Capture the cell that displays the provided text and extract its (x, y) central coordinate. 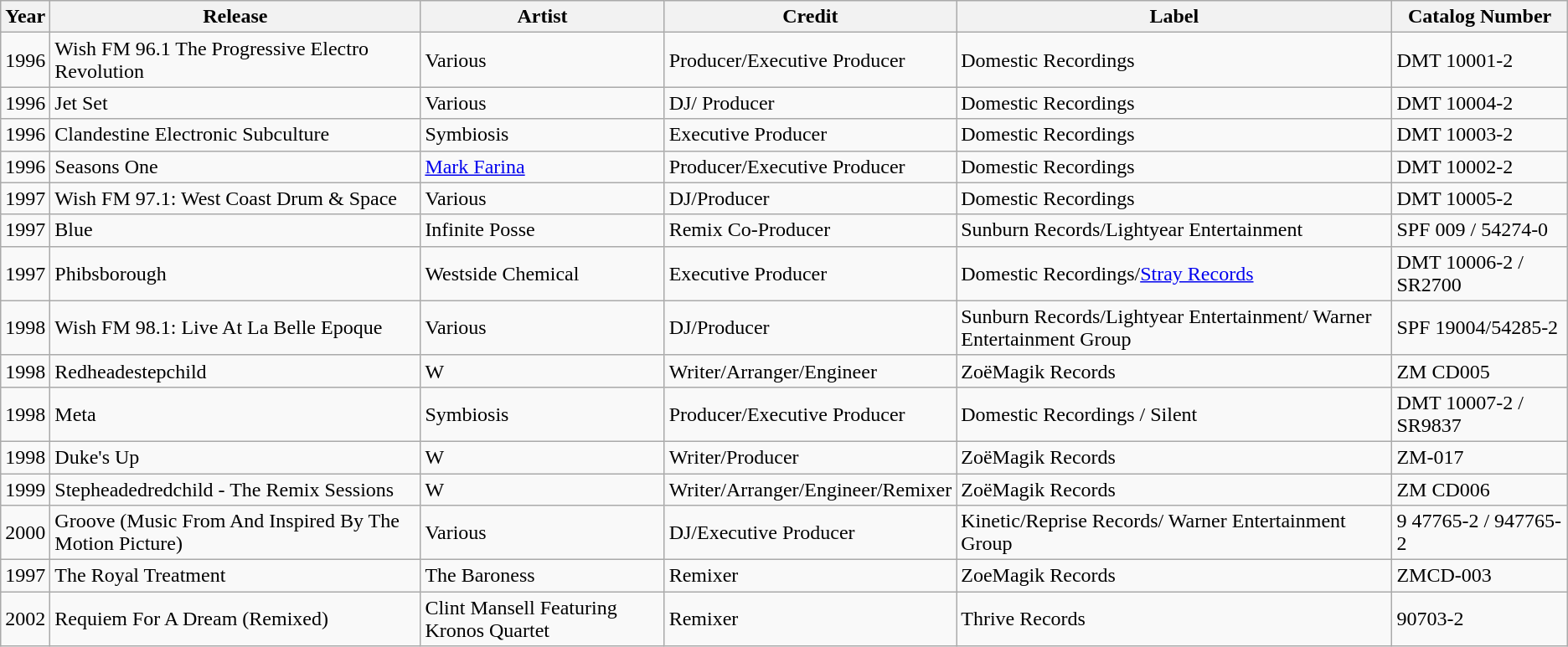
Jet Set (235, 103)
The Royal Treatment (235, 576)
2002 (25, 619)
DMT 10002-2 (1479, 167)
Domestic Recordings/Stray Records (1174, 273)
DMT 10005-2 (1479, 198)
Mark Farina (543, 167)
Groove (Music From And Inspired By The Motion Picture) (235, 532)
Duke's Up (235, 457)
DMT 10001-2 (1479, 60)
Thrive Records (1174, 619)
Westside Chemical (543, 273)
DMT 10006-2 / SR2700 (1479, 273)
Year (25, 17)
SPF 19004/54285-2 (1479, 328)
Stepheadedredchild - The Remix Sessions (235, 490)
2000 (25, 532)
ZM CD006 (1479, 490)
Seasons One (235, 167)
Clint Mansell Featuring Kronos Quartet (543, 619)
Blue (235, 230)
Requiem For A Dream (Remixed) (235, 619)
Sunburn Records/Lightyear Entertainment (1174, 230)
ZM CD005 (1479, 371)
Kinetic/Reprise Records/ Warner Entertainment Group (1174, 532)
SPF 009 / 54274-0 (1479, 230)
Remix Co-Producer (811, 230)
Redheadestepchild (235, 371)
Writer/Producer (811, 457)
Artist (543, 17)
The Baroness (543, 576)
DMT 10007-2 / SR9837 (1479, 413)
DJ/Executive Producer (811, 532)
Domestic Recordings / Silent (1174, 413)
Credit (811, 17)
Writer/Arranger/Engineer/Remixer (811, 490)
90703-2 (1479, 619)
DMT 10003-2 (1479, 135)
Meta (235, 413)
Label (1174, 17)
DMT 10004-2 (1479, 103)
Sunburn Records/Lightyear Entertainment/ Warner Entertainment Group (1174, 328)
ZMCD-003 (1479, 576)
DJ/ Producer (811, 103)
1999 (25, 490)
Wish FM 96.1 The Progressive Electro Revolution (235, 60)
ZM-017 (1479, 457)
ZoeMagik Records (1174, 576)
Writer/Arranger/Engineer (811, 371)
Wish FM 98.1: Live At La Belle Epoque (235, 328)
Wish FM 97.1: West Coast Drum & Space (235, 198)
9 47765-2 / 947765-2 (1479, 532)
Release (235, 17)
Infinite Posse (543, 230)
Clandestine Electronic Subculture (235, 135)
Catalog Number (1479, 17)
Phibsborough (235, 273)
